Identify which cell holds the provided text, then report its [x, y] central coordinate. 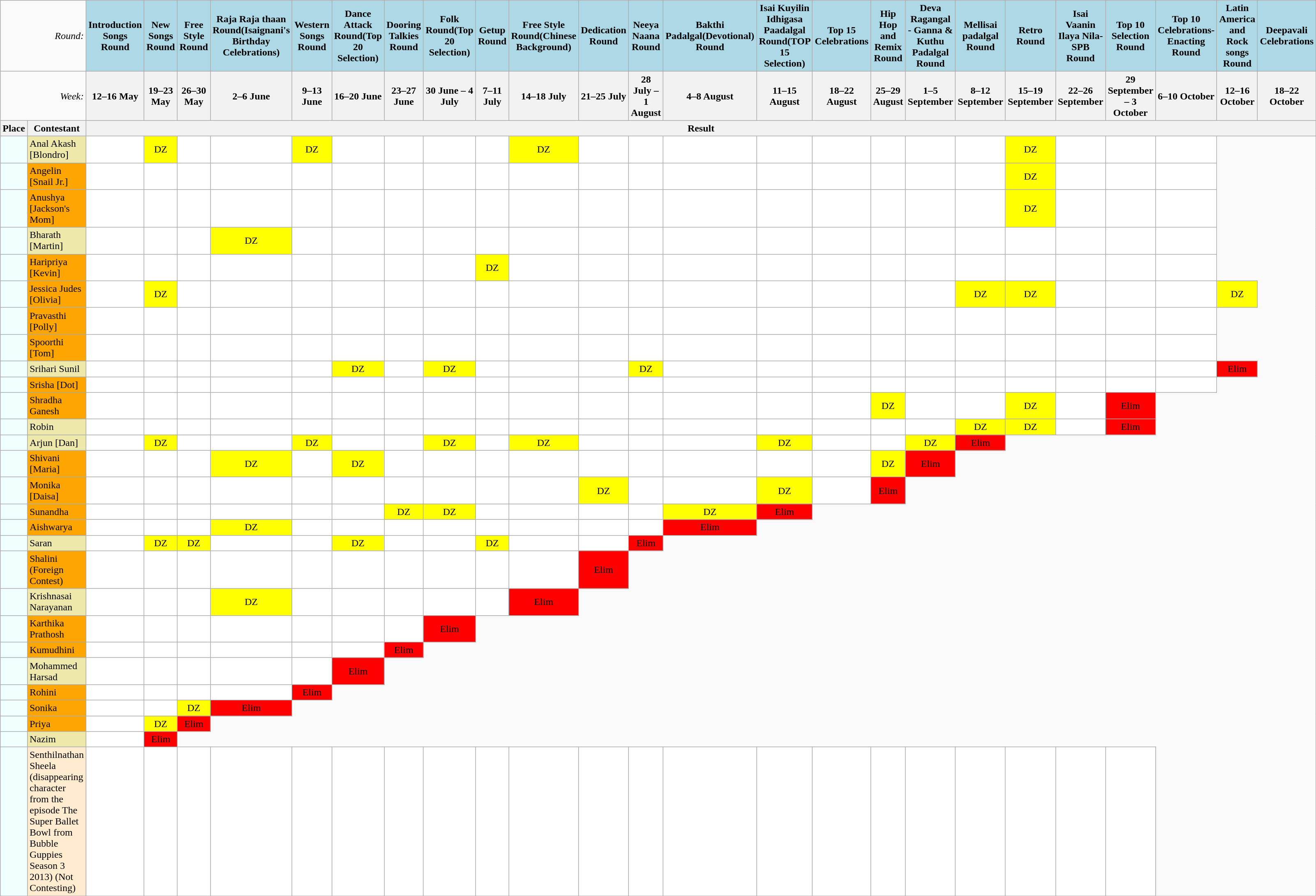
Week: [44, 96]
Anal Akash [Blondro] [57, 150]
Top 10 Selection Round [1130, 36]
8–12 September [981, 96]
Krishnasai Narayanan [57, 602]
22–26 September [1081, 96]
Dedication Round [604, 36]
Latin America and Rock songs Round [1237, 36]
18–22 October [1287, 96]
Free Style Round [194, 36]
Getup Round [492, 36]
Round: [44, 36]
Hip Hop and Remix Round [888, 36]
Karthika Prathosh [57, 629]
1–5 September [930, 96]
Sonika [57, 708]
Neeya Naana Round [646, 36]
2–6 June [252, 96]
29 September – 3 October [1130, 96]
Priya [57, 724]
Robin [57, 427]
23–27 June [404, 96]
Isai Kuyilin Idhigasa Paadalgal Round(TOP 15 Selection) [785, 36]
Shradha Ganesh [57, 406]
Srisha [Dot] [57, 384]
Folk Round(Top 20 Selection) [450, 36]
Arjun [Dan] [57, 443]
Angelin [Snail Jr.] [57, 176]
4–8 August [710, 96]
New Songs Round [161, 36]
Haripriya [Kevin] [57, 267]
Dooring Talkies Round [404, 36]
Place [14, 128]
14–18 July [544, 96]
28 July – 1 August [646, 96]
Srihari Sunil [57, 369]
Free Style Round(Chinese Background) [544, 36]
Top 15 Celebrations [842, 36]
Sunandha [57, 512]
Bakthi Padalgal(Devotional) Round [710, 36]
Nazim [57, 739]
Pravasthi [Polly] [57, 321]
Deva Ragangal - Ganna & Kuthu Padalgal Round [930, 36]
6–10 October [1186, 96]
18–22 August [842, 96]
Western Songs Round [312, 36]
19–23 May [161, 96]
Jessica Judes [Olivia] [57, 294]
Isai Vaanin Ilaya Nila-SPB Round [1081, 36]
Introduction Songs Round [115, 36]
Senthilnathan Sheela (disappearing character from the episode The Super Ballet Bowl from Bubble Guppies Season 3 2013) (Not Contesting) [57, 822]
Raja Raja thaan Round(Isaignani's Birthday Celebrations) [252, 36]
Anushya [Jackson's Mom] [57, 208]
Spoorthi [Tom] [57, 348]
Bharath [Martin] [57, 241]
Monika [Daisa] [57, 491]
Aishwarya [57, 527]
26–30 May [194, 96]
Kumudhini [57, 650]
Rohini [57, 692]
Shalini (Foreign Contest) [57, 570]
12–16 May [115, 96]
16–20 June [358, 96]
Contestant [57, 128]
Shivani [Maria] [57, 464]
Mellisai padalgal Round [981, 36]
Retro Round [1030, 36]
Result [701, 128]
12–16 October [1237, 96]
Saran [57, 543]
11–15 August [785, 96]
Mohammed Harsad [57, 671]
Deepavali Celebrations [1287, 36]
Top 10 Celebrations-Enacting Round [1186, 36]
Dance Attack Round(Top 20 Selection) [358, 36]
30 June – 4 July [450, 96]
21–25 July [604, 96]
25–29 August [888, 96]
15–19 September [1030, 96]
9–13 June [312, 96]
7–11 July [492, 96]
